Detect which cell encompasses the target text, then output its [x, y] center coordinate. 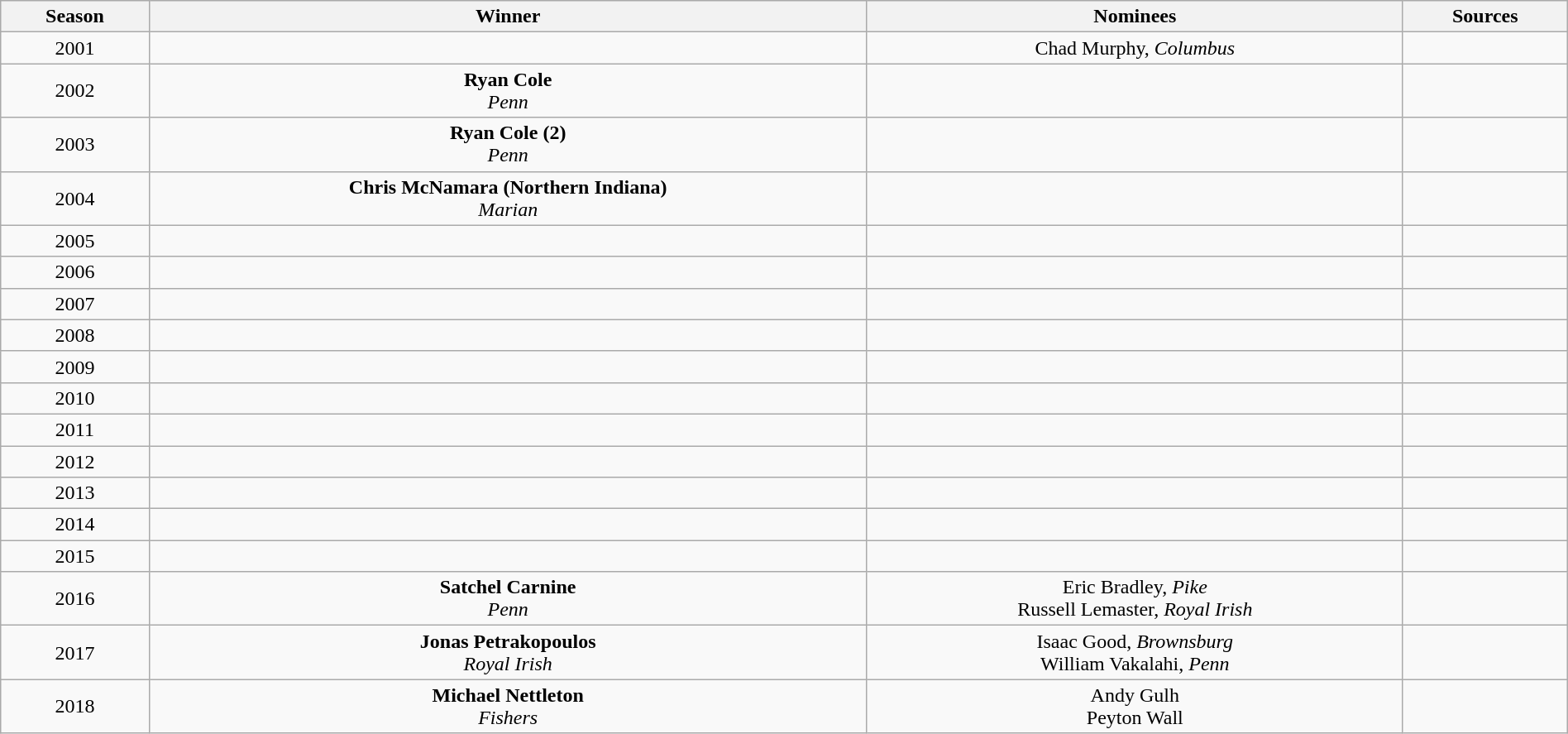
Michael NettletonFishers [508, 707]
2015 [74, 556]
Ryan ColePenn [508, 91]
2012 [74, 461]
Andy GulhPeyton Wall [1135, 707]
Ryan Cole (2)Penn [508, 144]
Sources [1485, 17]
2014 [74, 525]
2016 [74, 599]
Jonas PetrakopoulosRoyal Irish [508, 652]
Chad Murphy, Columbus [1135, 48]
2017 [74, 652]
2011 [74, 429]
2005 [74, 241]
2004 [74, 199]
2008 [74, 335]
2013 [74, 493]
2002 [74, 91]
Satchel CarninePenn [508, 599]
Nominees [1135, 17]
2003 [74, 144]
2007 [74, 304]
2001 [74, 48]
2009 [74, 367]
Chris McNamara (Northern Indiana)Marian [508, 199]
Winner [508, 17]
2018 [74, 707]
Isaac Good, BrownsburgWilliam Vakalahi, Penn [1135, 652]
2010 [74, 398]
2006 [74, 272]
Eric Bradley, PikeRussell Lemaster, Royal Irish [1135, 599]
Season [74, 17]
